Provide the [X, Y] coordinate of the cell's center where the given text is located.  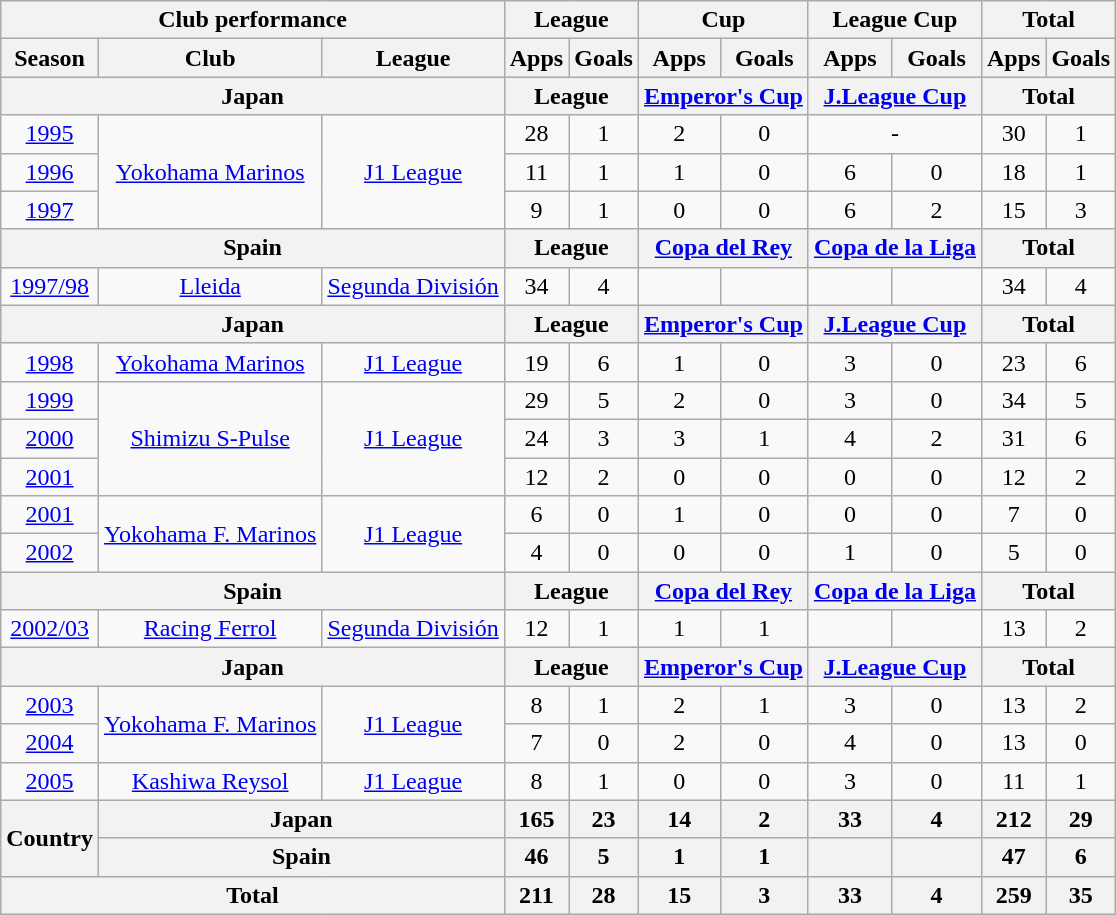
Club [210, 58]
Season [50, 58]
Kashiwa Reysol [210, 781]
1995 [50, 134]
Club performance [253, 20]
1998 [50, 362]
- [894, 134]
31 [1013, 438]
Country [50, 838]
30 [1013, 134]
1997/98 [50, 286]
9 [536, 210]
18 [1013, 172]
Shimizu S-Pulse [210, 438]
212 [1013, 819]
1997 [50, 210]
259 [1013, 895]
165 [536, 819]
46 [536, 857]
Racing Ferrol [210, 629]
2000 [50, 438]
2002/03 [50, 629]
Cup [723, 20]
2005 [50, 781]
League Cup [894, 20]
2002 [50, 553]
24 [536, 438]
Lleida [210, 286]
2004 [50, 743]
211 [536, 895]
19 [536, 362]
35 [1081, 895]
14 [679, 819]
1999 [50, 400]
47 [1013, 857]
2003 [50, 705]
1996 [50, 172]
